Detect which cell encompasses the target text, then output its (x, y) center coordinate. 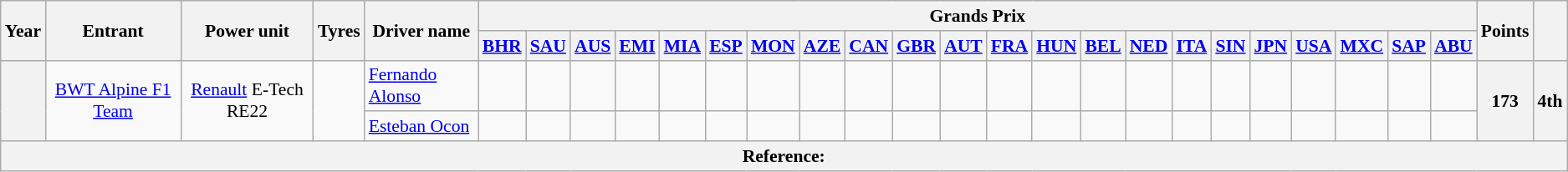
Fernando Alonso (421, 85)
Grands Prix (978, 16)
ESP (726, 46)
MON (773, 46)
FRA (1009, 46)
Year (23, 30)
Reference: (784, 156)
BEL (1102, 46)
EMI (637, 46)
BHR (502, 46)
HUN (1056, 46)
AZE (823, 46)
SAU (549, 46)
CAN (868, 46)
MIA (682, 46)
Tyres (340, 30)
SIN (1230, 46)
USA (1313, 46)
AUT (963, 46)
AUS (592, 46)
BWT Alpine F1 Team (113, 100)
NED (1149, 46)
SAP (1408, 46)
Renault E-Tech RE22 (248, 100)
JPN (1270, 46)
Esteban Ocon (421, 127)
Points (1505, 30)
173 (1505, 100)
4th (1550, 100)
ITA (1191, 46)
GBR (917, 46)
ABU (1453, 46)
Power unit (248, 30)
Driver name (421, 30)
Entrant (113, 30)
MXC (1361, 46)
